Return (X, Y) of the center of cell containing provided text 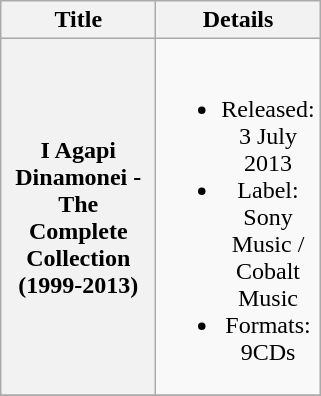
I Agapi Dinamonei - The Complete Collection (1999-2013) (78, 217)
Details (238, 20)
Title (78, 20)
Released: 3 July 2013Label: Sony Music / Cobalt MusicFormats: 9CDs (238, 217)
